Pinpoint the cell where the given text exists, returning its [x, y] midpoint coordinate. 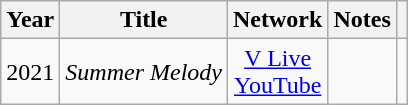
Notes [362, 20]
Title [144, 20]
Summer Melody [144, 72]
Year [30, 20]
2021 [30, 72]
Network [278, 20]
V LiveYouTube [278, 72]
